Scan for the cell matching the given text and deliver its (X, Y) coordinate at center. 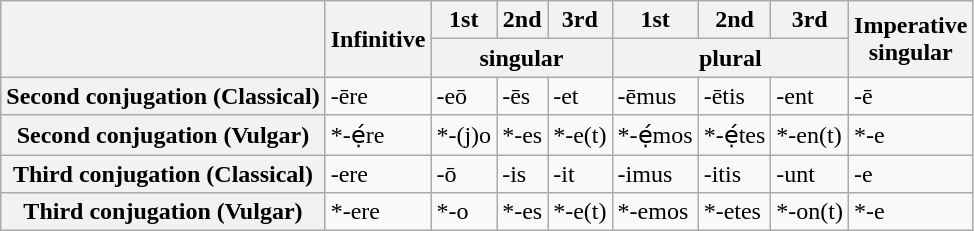
*-ẹ́re (378, 135)
-ō (464, 173)
*-emos (655, 212)
*-on(t) (810, 212)
*-etes (734, 212)
Third conjugation (Vulgar) (163, 212)
-imus (655, 173)
-ē (911, 96)
-ēmus (655, 96)
Imperativesingular (911, 39)
-ēs (522, 96)
plural (730, 58)
*-ẹ́tes (734, 135)
-ent (810, 96)
*-ẹ́mos (655, 135)
-et (580, 96)
-ētis (734, 96)
Infinitive (378, 39)
-ere (378, 173)
-it (580, 173)
-itis (734, 173)
singular (522, 58)
-eō (464, 96)
-is (522, 173)
Second conjugation (Vulgar) (163, 135)
Third conjugation (Classical) (163, 173)
*-(j)o (464, 135)
-ēre (378, 96)
*-en(t) (810, 135)
Second conjugation (Classical) (163, 96)
*-o (464, 212)
-unt (810, 173)
-e (911, 173)
*-ere (378, 212)
